Capture the cell that displays the provided text and extract its (X, Y) central coordinate. 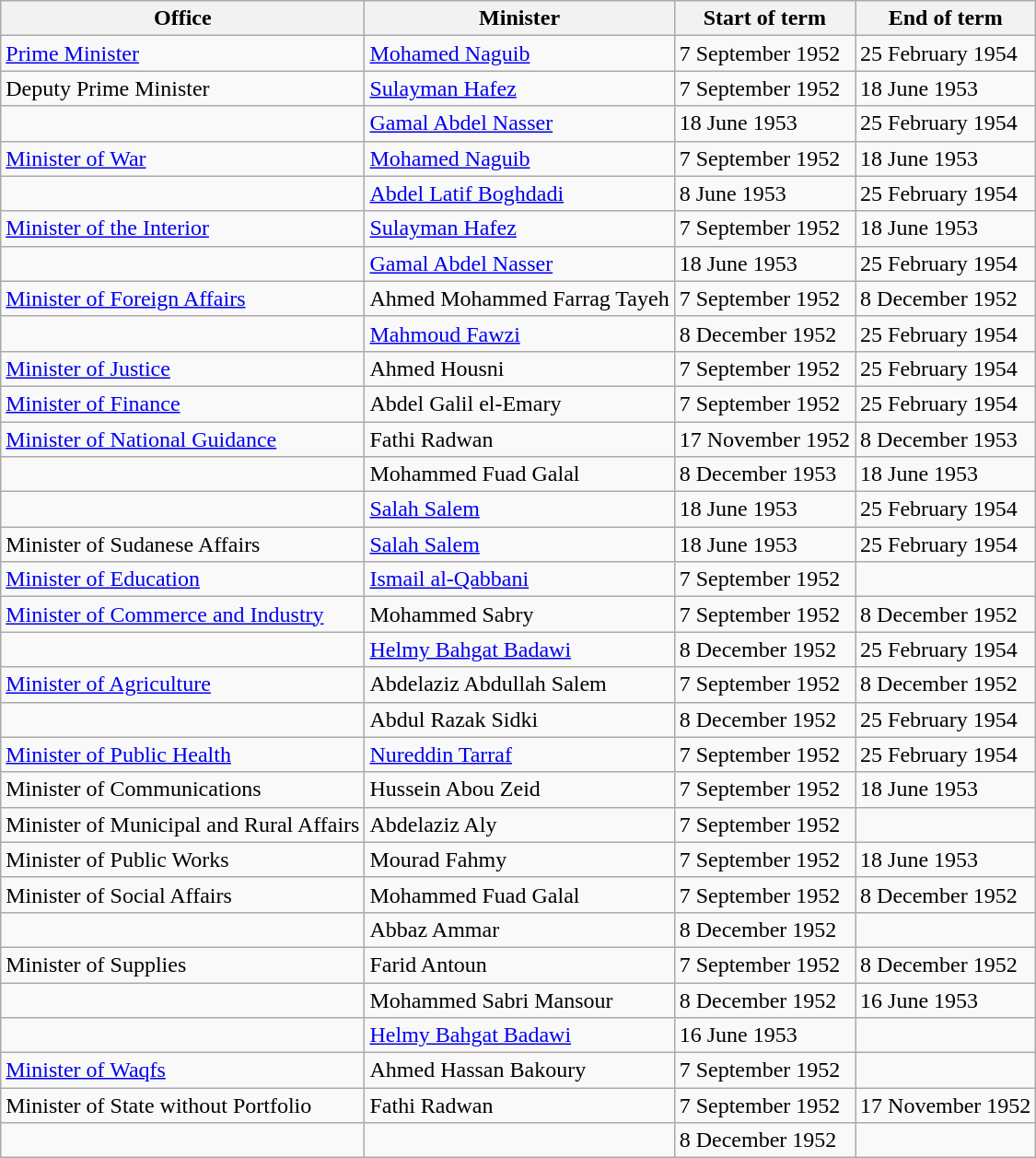
Minister of Commerce and Industry (182, 614)
End of term (946, 18)
Abdelaziz Abdullah Salem (519, 684)
Minister of Education (182, 579)
Ahmed Housni (519, 368)
Abdelaziz Aly (519, 825)
Minister of Municipal and Rural Affairs (182, 825)
Abdel Latif Boghdadi (519, 193)
Minister of the Interior (182, 228)
Minister of Foreign Affairs (182, 298)
Ismail al-Qabbani (519, 579)
Minister of National Guidance (182, 439)
Prime Minister (182, 53)
Minister of Finance (182, 404)
Office (182, 18)
Minister of War (182, 158)
Ahmed Hassan Bakoury (519, 1070)
Minister of Public Health (182, 754)
Minister of Public Works (182, 860)
Minister of Social Affairs (182, 895)
Minister of Communications (182, 790)
Ahmed Mohammed Farrag Tayeh (519, 298)
Abbaz Ammar (519, 930)
Deputy Prime Minister (182, 88)
Hussein Abou Zeid (519, 790)
Minister of Justice (182, 368)
Minister of State without Portfolio (182, 1105)
Minister of Supplies (182, 965)
Abdel Galil el-Emary (519, 404)
Farid Antoun (519, 965)
Mourad Fahmy (519, 860)
Minister of Waqfs (182, 1070)
Mahmoud Fawzi (519, 333)
Minister (519, 18)
Start of term (764, 18)
Minister of Sudanese Affairs (182, 544)
Nureddin Tarraf (519, 754)
Abdul Razak Sidki (519, 719)
8 June 1953 (764, 193)
Mohammed Sabry (519, 614)
Minister of Agriculture (182, 684)
Mohammed Sabri Mansour (519, 1000)
